From the cell containing the given text, extract its center point as [x, y] coordinate. 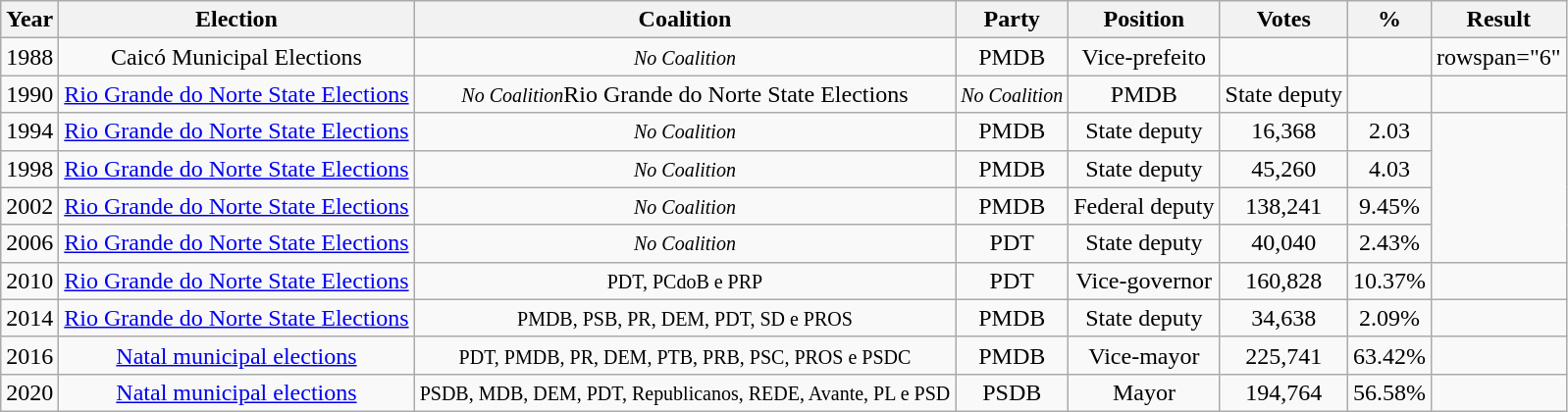
2006 [29, 243]
16,368 [1283, 131]
Mayor [1144, 392]
PDT, PMDB, PR, DEM, PTB, PRB, PSC, PROS e PSDC [685, 355]
Caicó Municipal Elections [236, 57]
40,040 [1283, 243]
Vice-mayor [1144, 355]
Result [1498, 20]
10.37% [1389, 281]
Federal deputy [1144, 206]
63.42% [1389, 355]
45,260 [1283, 169]
PSDB, MDB, DEM, PDT, Republicanos, REDE, Avante, PL e PSD [685, 392]
1990 [29, 94]
160,828 [1283, 281]
138,241 [1283, 206]
Position [1144, 20]
Vice-prefeito [1144, 57]
% [1389, 20]
PMDB, PSB, PR, DEM, PDT, SD e PROS [685, 318]
Vice-governor [1144, 281]
Election [236, 20]
9.45% [1389, 206]
2.03 [1389, 131]
rowspan="6" [1498, 57]
2002 [29, 206]
34,638 [1283, 318]
225,741 [1283, 355]
1998 [29, 169]
4.03 [1389, 169]
PDT, PCdoB e PRP [685, 281]
2.09% [1389, 318]
2.43% [1389, 243]
2020 [29, 392]
Votes [1283, 20]
2016 [29, 355]
PSDB [1013, 392]
56.58% [1389, 392]
2010 [29, 281]
194,764 [1283, 392]
Year [29, 20]
Party [1013, 20]
2014 [29, 318]
Coalition [685, 20]
1988 [29, 57]
1994 [29, 131]
No CoalitionRio Grande do Norte State Elections [685, 94]
